Return [X, Y] of the center of cell containing provided text 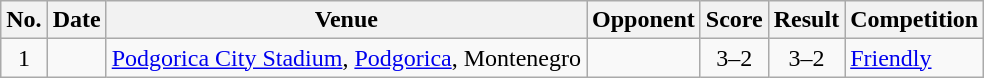
Score [734, 20]
Result [806, 20]
No. [24, 20]
Podgorica City Stadium, Podgorica, Montenegro [346, 58]
Competition [914, 20]
1 [24, 58]
Opponent [644, 20]
Friendly [914, 58]
Date [76, 20]
Venue [346, 20]
